Capture the cell that displays the provided text and extract its (X, Y) central coordinate. 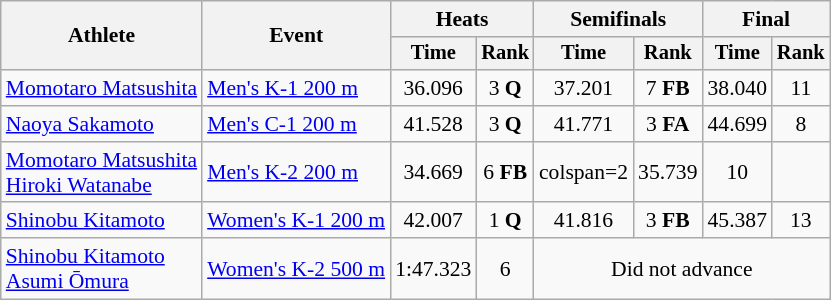
colspan=2 (584, 172)
34.669 (433, 172)
41.816 (584, 221)
Heats (462, 19)
Athlete (102, 36)
Men's K-2 200 m (296, 172)
13 (801, 221)
Event (296, 36)
Naoya Sakamoto (102, 124)
8 (801, 124)
3 FA (668, 124)
Semifinals (618, 19)
Men's C-1 200 m (296, 124)
45.387 (738, 221)
Final (766, 19)
Momotaro Matsushita (102, 88)
10 (738, 172)
Women's K-2 500 m (296, 268)
42.007 (433, 221)
1 Q (505, 221)
6 FB (505, 172)
Women's K-1 200 m (296, 221)
41.528 (433, 124)
Shinobu KitamotoAsumi Ōmura (102, 268)
1:47.323 (433, 268)
Momotaro MatsushitaHiroki Watanabe (102, 172)
41.771 (584, 124)
37.201 (584, 88)
11 (801, 88)
Shinobu Kitamoto (102, 221)
Men's K-1 200 m (296, 88)
38.040 (738, 88)
3 FB (668, 221)
6 (505, 268)
44.699 (738, 124)
35.739 (668, 172)
36.096 (433, 88)
Did not advance (682, 268)
7 FB (668, 88)
